Search for the cell housing the specified text and yield its (x, y) center coordinate. 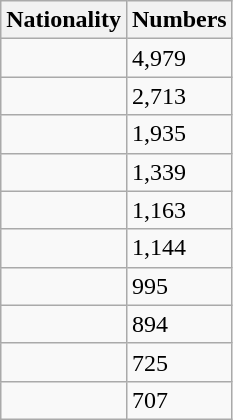
4,979 (179, 58)
995 (179, 286)
2,713 (179, 96)
894 (179, 324)
707 (179, 400)
1,144 (179, 248)
Nationality (64, 20)
725 (179, 362)
1,935 (179, 134)
Numbers (179, 20)
1,339 (179, 172)
1,163 (179, 210)
